Locate the cell with the specified text and output its (x, y) center coordinate. 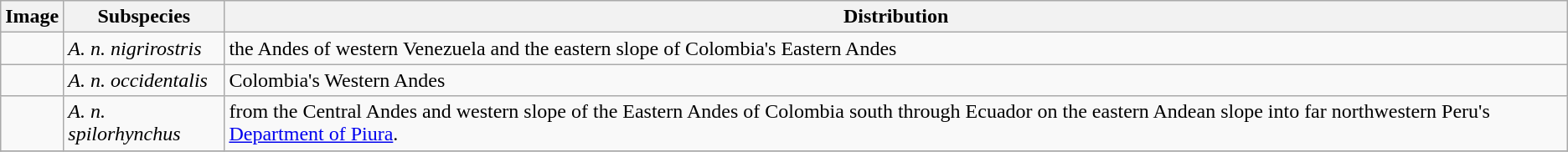
A. n. nigrirostris (144, 48)
A. n. occidentalis (144, 80)
Colombia's Western Andes (896, 80)
Distribution (896, 17)
Subspecies (144, 17)
A. n. spilorhynchus (144, 124)
the Andes of western Venezuela and the eastern slope of Colombia's Eastern Andes (896, 48)
Image (32, 17)
